Locate the cell with the specified text and output its [X, Y] center coordinate. 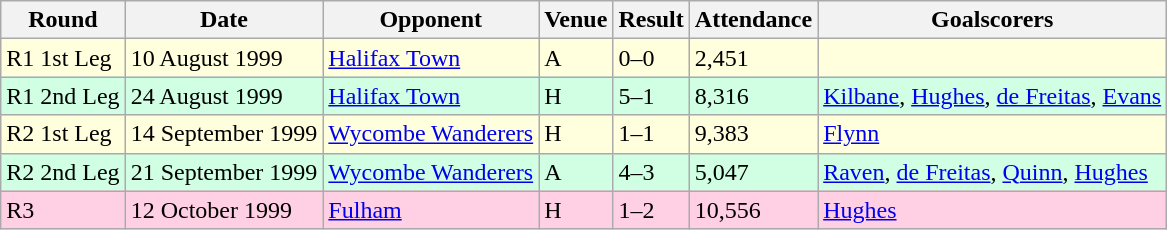
Goalscorers [992, 20]
2,451 [753, 58]
R1 1st Leg [63, 58]
Date [224, 20]
8,316 [753, 96]
21 September 1999 [224, 172]
R2 1st Leg [63, 134]
9,383 [753, 134]
10,556 [753, 210]
R3 [63, 210]
10 August 1999 [224, 58]
Round [63, 20]
24 August 1999 [224, 96]
Raven, de Freitas, Quinn, Hughes [992, 172]
Attendance [753, 20]
Fulham [431, 210]
4–3 [651, 172]
R1 2nd Leg [63, 96]
Kilbane, Hughes, de Freitas, Evans [992, 96]
Result [651, 20]
R2 2nd Leg [63, 172]
1–2 [651, 210]
5,047 [753, 172]
Venue [576, 20]
Flynn [992, 134]
5–1 [651, 96]
14 September 1999 [224, 134]
1–1 [651, 134]
0–0 [651, 58]
Opponent [431, 20]
12 October 1999 [224, 210]
Hughes [992, 210]
